Capture the cell that displays the provided text and extract its [x, y] central coordinate. 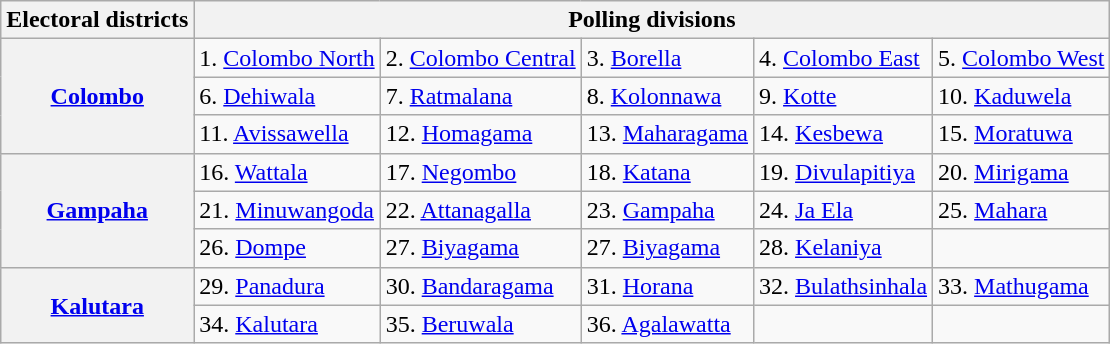
11. Avissawella [287, 134]
Polling divisions [652, 20]
24. Ja Ela [844, 210]
30. Bandaragama [480, 286]
Kalutara [98, 305]
22. Attanagalla [480, 210]
33. Mathugama [1022, 286]
17. Negombo [480, 172]
34. Kalutara [287, 324]
6. Dehiwala [287, 96]
26. Dompe [287, 248]
1. Colombo North [287, 58]
18. Katana [667, 172]
13. Maharagama [667, 134]
2. Colombo Central [480, 58]
7. Ratmalana [480, 96]
14. Kesbewa [844, 134]
Gampaha [98, 210]
21. Minuwangoda [287, 210]
31. Horana [667, 286]
8. Kolonnawa [667, 96]
28. Kelaniya [844, 248]
10. Kaduwela [1022, 96]
Colombo [98, 96]
19. Divulapitiya [844, 172]
20. Mirigama [1022, 172]
Electoral districts [98, 20]
25. Mahara [1022, 210]
5. Colombo West [1022, 58]
12. Homagama [480, 134]
15. Moratuwa [1022, 134]
32. Bulathsinhala [844, 286]
4. Colombo East [844, 58]
29. Panadura [287, 286]
9. Kotte [844, 96]
23. Gampaha [667, 210]
35. Beruwala [480, 324]
36. Agalawatta [667, 324]
16. Wattala [287, 172]
3. Borella [667, 58]
